Capture the cell that displays the provided text and extract its (X, Y) central coordinate. 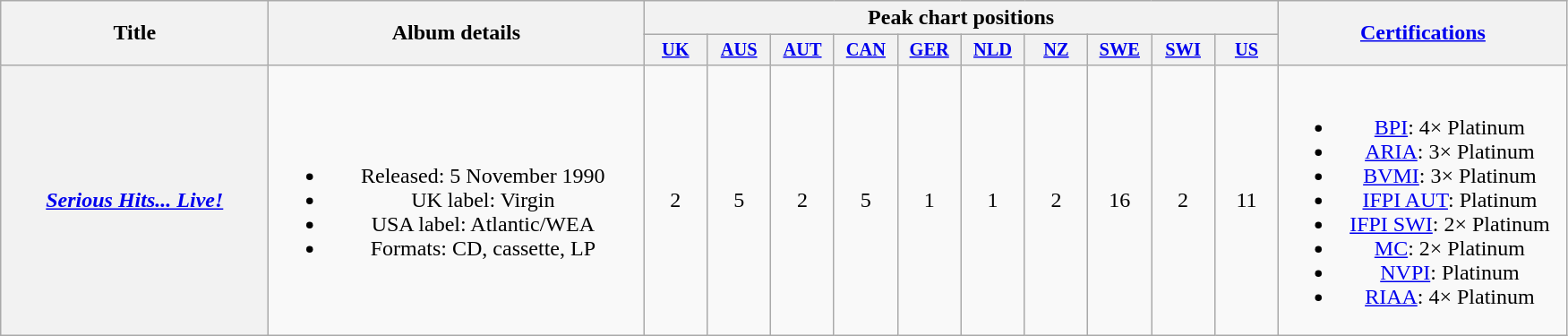
Released: 5 November 1990UK label: VirginUSA label: Atlantic/WEAFormats: CD, cassette, LP (457, 200)
11 (1247, 200)
SWE (1119, 50)
Title (134, 33)
Peak chart positions (962, 18)
Certifications (1422, 33)
NLD (992, 50)
AUT (802, 50)
SWI (1184, 50)
NZ (1057, 50)
16 (1119, 200)
GER (930, 50)
BPI: 4× PlatinumARIA: 3× PlatinumBVMI: 3× PlatinumIFPI AUT: PlatinumIFPI SWI: 2× PlatinumMC: 2× PlatinumNVPI: PlatinumRIAA: 4× Platinum (1422, 200)
Serious Hits... Live! (134, 200)
Album details (457, 33)
CAN (865, 50)
UK (675, 50)
AUS (740, 50)
US (1247, 50)
